Provide the (x, y) coordinate of the cell's center where the given text is located.  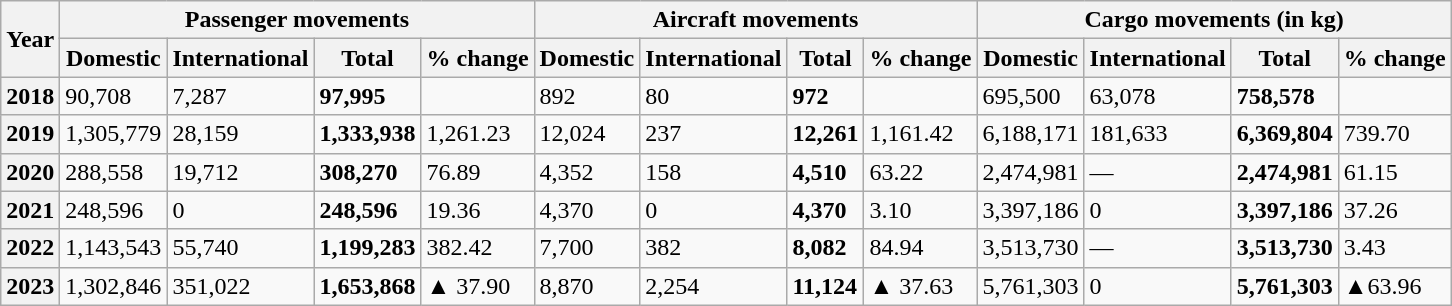
90,708 (114, 96)
12,261 (826, 134)
97,995 (368, 96)
11,124 (826, 286)
1,261.23 (478, 134)
3.43 (1394, 248)
2019 (30, 134)
55,740 (240, 248)
Year (30, 39)
7,287 (240, 96)
739.70 (1394, 134)
158 (714, 172)
4,352 (587, 172)
80 (714, 96)
28,159 (240, 134)
1,333,938 (368, 134)
▲ 37.90 (478, 286)
1,302,846 (114, 286)
8,082 (826, 248)
758,578 (1284, 96)
351,022 (240, 286)
695,500 (1030, 96)
892 (587, 96)
19.36 (478, 210)
2023 (30, 286)
4,510 (826, 172)
6,369,804 (1284, 134)
288,558 (114, 172)
8,870 (587, 286)
2021 (30, 210)
308,270 (368, 172)
2018 (30, 96)
63,078 (1158, 96)
1,143,543 (114, 248)
84.94 (920, 248)
181,633 (1158, 134)
19,712 (240, 172)
Cargo movements (in kg) (1214, 20)
63.22 (920, 172)
1,199,283 (368, 248)
2,254 (714, 286)
61.15 (1394, 172)
2022 (30, 248)
7,700 (587, 248)
▲63.96 (1394, 286)
1,653,868 (368, 286)
Passenger movements (297, 20)
3.10 (920, 210)
6,188,171 (1030, 134)
382 (714, 248)
237 (714, 134)
▲ 37.63 (920, 286)
Aircraft movements (756, 20)
76.89 (478, 172)
37.26 (1394, 210)
382.42 (478, 248)
1,161.42 (920, 134)
972 (826, 96)
12,024 (587, 134)
2020 (30, 172)
1,305,779 (114, 134)
